Capture the cell that displays the provided text and extract its (x, y) central coordinate. 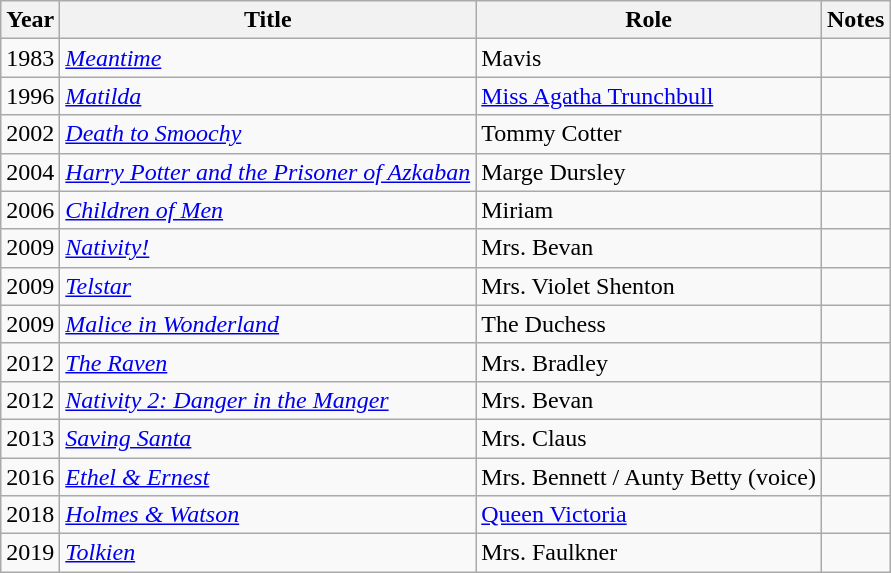
Matilda (268, 96)
Telstar (268, 286)
Tommy Cotter (649, 134)
Title (268, 20)
Harry Potter and the Prisoner of Azkaban (268, 172)
Meantime (268, 58)
Mrs. Bennett / Aunty Betty (voice) (649, 477)
Ethel & Ernest (268, 477)
2002 (30, 134)
1996 (30, 96)
Mrs. Faulkner (649, 553)
1983 (30, 58)
Death to Smoochy (268, 134)
Saving Santa (268, 438)
Nativity! (268, 248)
Tolkien (268, 553)
2016 (30, 477)
Mrs. Claus (649, 438)
The Raven (268, 362)
Holmes & Watson (268, 515)
Queen Victoria (649, 515)
Marge Dursley (649, 172)
Mrs. Violet Shenton (649, 286)
Mavis (649, 58)
Role (649, 20)
2019 (30, 553)
Year (30, 20)
Notes (855, 20)
2018 (30, 515)
Miss Agatha Trunchbull (649, 96)
Malice in Wonderland (268, 324)
2013 (30, 438)
The Duchess (649, 324)
Children of Men (268, 210)
Mrs. Bradley (649, 362)
Nativity 2: Danger in the Manger (268, 400)
2004 (30, 172)
2006 (30, 210)
Miriam (649, 210)
